Identify which cell holds the provided text, then report its [X, Y] central coordinate. 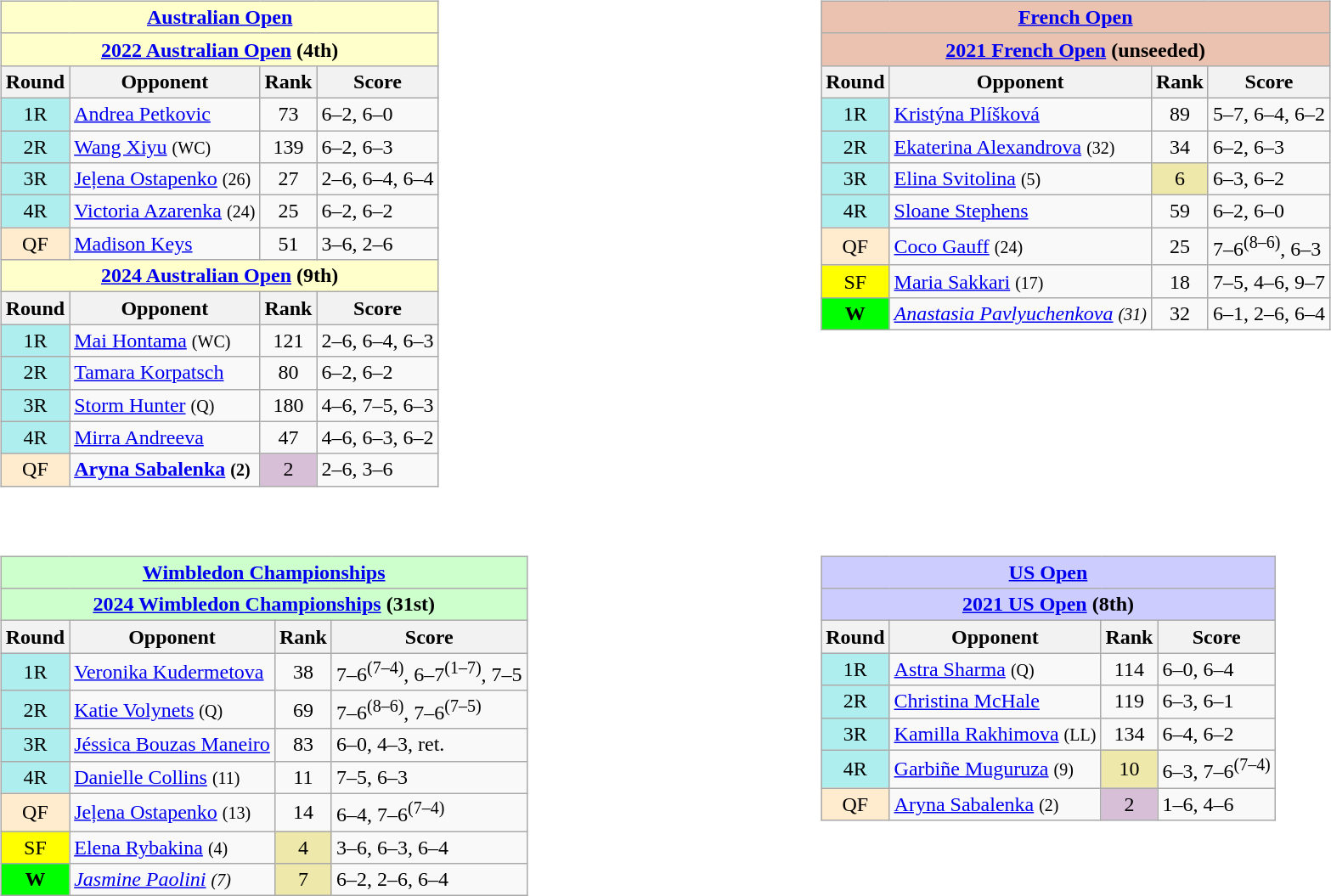
47 [289, 437]
32 [1179, 313]
11 [302, 777]
Elena Rybakina (4) [172, 848]
Maria Sakkari (17) [1020, 281]
4–6, 7–5, 6–3 [377, 405]
7–6(8–6), 6–3 [1269, 246]
83 [302, 745]
119 [1130, 702]
139 [289, 147]
69 [302, 710]
2–6, 6–4, 6–4 [377, 179]
3–6, 6–3, 6–4 [429, 848]
34 [1179, 147]
Mai Hontama (WC) [165, 341]
6–4, 7–6(7–4) [429, 812]
Anastasia Pavlyuchenkova (31) [1020, 313]
2024 Wimbledon Championships (31st) [263, 605]
Andrea Petkovic [165, 114]
27 [289, 179]
Jeļena Ostapenko (13) [172, 812]
114 [1130, 669]
Ekaterina Alexandrova (32) [1020, 147]
73 [289, 114]
2–6, 6–4, 6–3 [377, 341]
14 [302, 812]
6–2, 2–6, 6–4 [429, 880]
Kamilla Rakhimova (LL) [995, 734]
5–7, 6–4, 6–2 [1269, 114]
US Open [1048, 572]
Jasmine Paolini (7) [172, 880]
3–6, 2–6 [377, 244]
6–3, 6–1 [1216, 702]
Elina Svitolina (5) [1020, 179]
80 [289, 373]
6–1, 2–6, 6–4 [1269, 313]
4–6, 6–3, 6–2 [377, 437]
6–3, 7–6(7–4) [1216, 769]
Jéssica Bouzas Maneiro [172, 745]
2–6, 3–6 [377, 470]
51 [289, 244]
6–3, 6–2 [1269, 179]
Garbiñe Muguruza (9) [995, 769]
Sloane Stephens [1020, 211]
7 [302, 880]
134 [1130, 734]
18 [1179, 281]
6–4, 6–2 [1216, 734]
1–6, 4–6 [1216, 804]
180 [289, 405]
Victoria Azarenka (24) [165, 211]
10 [1130, 769]
6–0, 4–3, ret. [429, 745]
Wimbledon Championships [263, 572]
2024 Australian Open (9th) [219, 276]
7–5, 6–3 [429, 777]
Kristýna Plíšková [1020, 114]
Coco Gauff (24) [1020, 246]
7–6(8–6), 7–6(7–5) [429, 710]
121 [289, 341]
7–5, 4–6, 9–7 [1269, 281]
Mirra Andreeva [165, 437]
4 [302, 848]
Tamara Korpatsch [165, 373]
6 [1179, 179]
2021 US Open (8th) [1048, 605]
89 [1179, 114]
Danielle Collins (11) [172, 777]
Storm Hunter (Q) [165, 405]
2021 French Open (unseeded) [1075, 49]
Madison Keys [165, 244]
Wang Xiyu (WC) [165, 147]
Christina McHale [995, 702]
6–0, 6–4 [1216, 669]
Australian Open [219, 17]
Veronika Kudermetova [172, 673]
59 [1179, 211]
Astra Sharma (Q) [995, 669]
38 [302, 673]
Katie Volynets (Q) [172, 710]
7–6(7–4), 6–7(1–7), 7–5 [429, 673]
French Open [1075, 17]
2022 Australian Open (4th) [219, 49]
Jeļena Ostapenko (26) [165, 179]
